Pinpoint the cell where the given text exists, returning its (X, Y) midpoint coordinate. 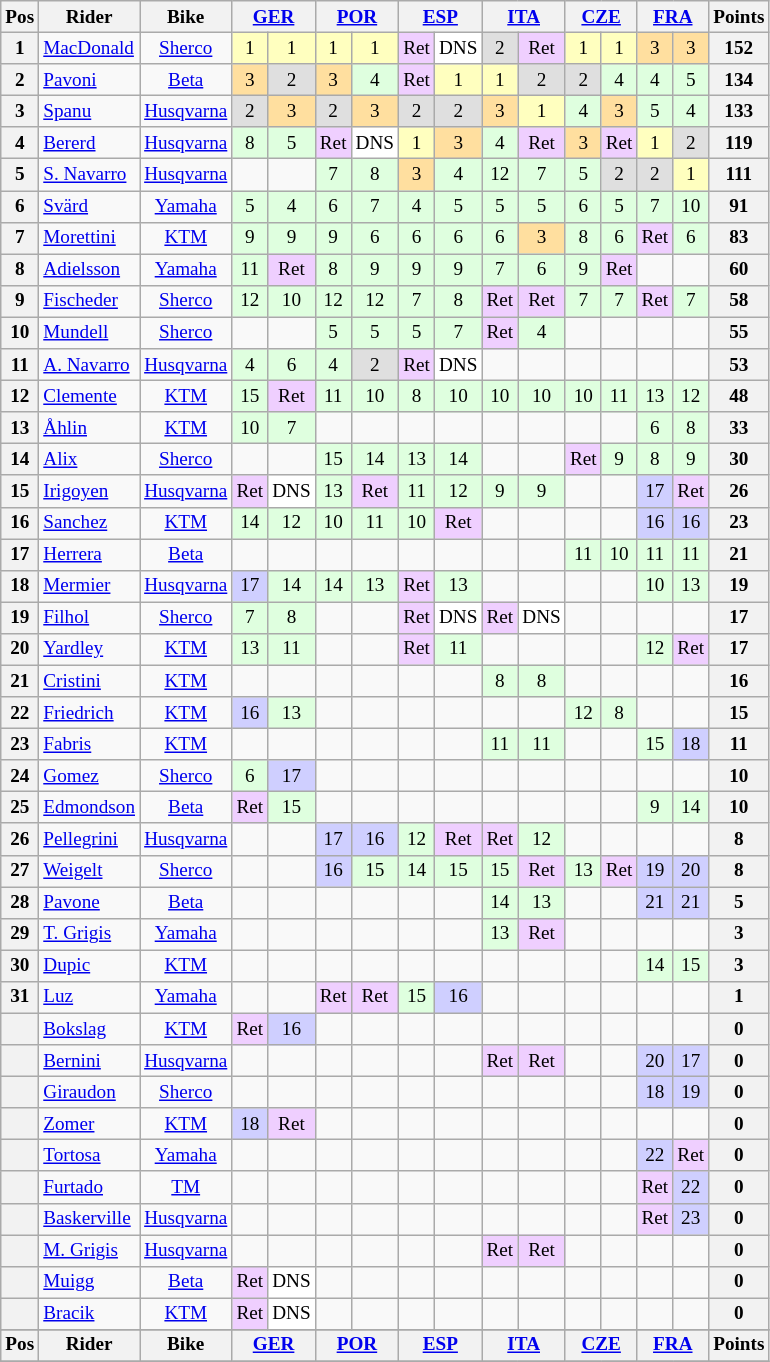
31 (20, 997)
Bracik (90, 1314)
53 (739, 365)
Luz (90, 997)
Spanu (90, 111)
83 (739, 238)
Svärd (90, 206)
24 (20, 776)
Mundell (90, 333)
152 (739, 48)
TM (186, 1187)
Gomez (90, 776)
91 (739, 206)
Pellegrini (90, 839)
27 (20, 871)
25 (20, 808)
Adielsson (90, 270)
Åhlin (90, 428)
Morettini (90, 238)
Furtado (90, 1187)
Giraudon (90, 1092)
48 (739, 396)
Herrera (90, 554)
Baskerville (90, 1219)
29 (20, 934)
Bererd (90, 143)
Alix (90, 460)
MacDonald (90, 48)
60 (739, 270)
Pavone (90, 902)
Muigg (90, 1282)
Cristini (90, 681)
Zomer (90, 1124)
Bokslag (90, 1029)
Sanchez (90, 523)
Fabris (90, 744)
Dupic (90, 966)
Pavoni (90, 80)
58 (739, 301)
Tortosa (90, 1156)
Bernini (90, 1061)
T. Grigis (90, 934)
33 (739, 428)
134 (739, 80)
S. Navarro (90, 175)
Edmondson (90, 808)
Fischeder (90, 301)
Irigoyen (90, 491)
111 (739, 175)
A. Navarro (90, 365)
M. Grigis (90, 1251)
55 (739, 333)
Weigelt (90, 871)
Friedrich (90, 713)
Mermier (90, 586)
Filhol (90, 618)
133 (739, 111)
119 (739, 143)
28 (20, 902)
Yardley (90, 649)
Clemente (90, 396)
